Provide the [X, Y] coordinate of the cell's center where the given text is located.  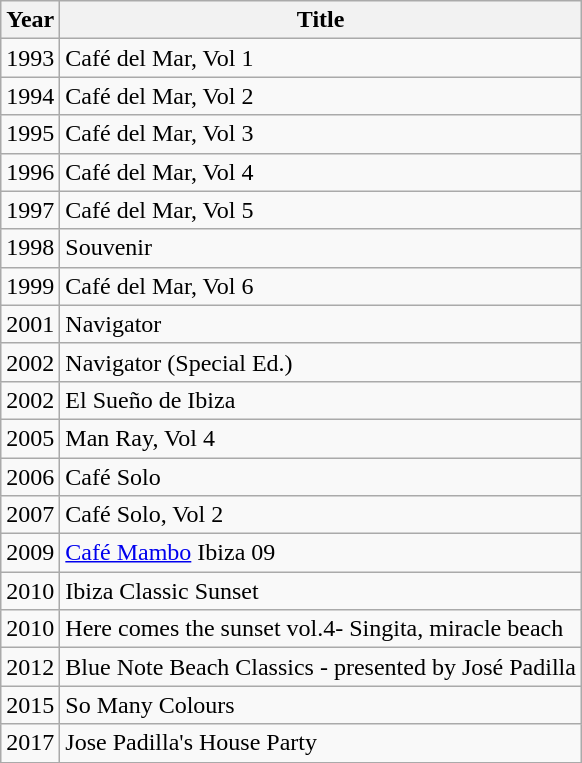
2006 [30, 477]
2015 [30, 705]
Man Ray, Vol 4 [321, 438]
Jose Padilla's House Party [321, 743]
2009 [30, 553]
Year [30, 20]
1996 [30, 172]
El Sueño de Ibiza [321, 400]
Café del Mar, Vol 4 [321, 172]
2017 [30, 743]
1998 [30, 248]
Navigator (Special Ed.) [321, 362]
Navigator [321, 324]
2007 [30, 515]
2012 [30, 667]
Title [321, 20]
Café del Mar, Vol 3 [321, 134]
Café Solo, Vol 2 [321, 515]
Café Solo [321, 477]
Café del Mar, Vol 1 [321, 58]
Café del Mar, Vol 5 [321, 210]
Souvenir [321, 248]
1993 [30, 58]
Café del Mar, Vol 6 [321, 286]
1997 [30, 210]
1999 [30, 286]
So Many Colours [321, 705]
2005 [30, 438]
Ibiza Classic Sunset [321, 591]
Blue Note Beach Classics - presented by José Padilla [321, 667]
2001 [30, 324]
Café del Mar, Vol 2 [321, 96]
1994 [30, 96]
Café Mambo Ibiza 09 [321, 553]
Here comes the sunset vol.4- Singita, miracle beach [321, 629]
1995 [30, 134]
